Detect which cell encompasses the target text, then output its (x, y) center coordinate. 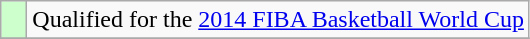
Qualified for the 2014 FIBA Basketball World Cup (278, 20)
